From the cell containing the given text, extract its center point as (x, y) coordinate. 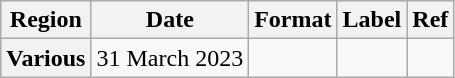
Various (46, 58)
Date (170, 20)
31 March 2023 (170, 58)
Region (46, 20)
Format (293, 20)
Label (372, 20)
Ref (430, 20)
